Identify which cell holds the provided text, then report its (x, y) central coordinate. 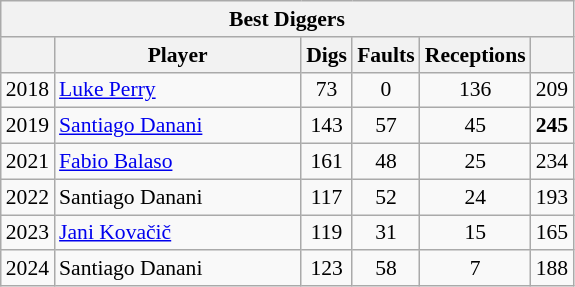
209 (552, 90)
2018 (28, 90)
119 (326, 233)
Luke Perry (178, 90)
57 (386, 126)
Digs (326, 55)
143 (326, 126)
2021 (28, 162)
161 (326, 162)
193 (552, 197)
188 (552, 269)
31 (386, 233)
2019 (28, 126)
15 (476, 233)
Player (178, 55)
25 (476, 162)
2022 (28, 197)
Fabio Balaso (178, 162)
Best Diggers (287, 19)
117 (326, 197)
136 (476, 90)
0 (386, 90)
Receptions (476, 55)
165 (552, 233)
234 (552, 162)
123 (326, 269)
2023 (28, 233)
45 (476, 126)
73 (326, 90)
2024 (28, 269)
24 (476, 197)
58 (386, 269)
Jani Kovačič (178, 233)
52 (386, 197)
48 (386, 162)
245 (552, 126)
7 (476, 269)
Faults (386, 55)
